Extract the [x, y] coordinate from the center of the cell holding the provided text.  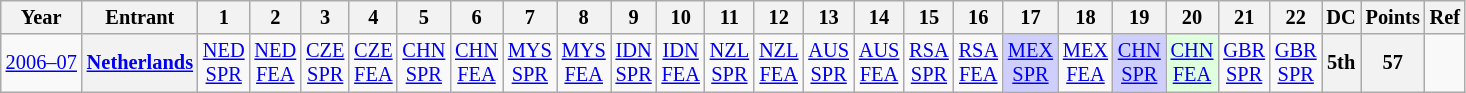
Entrant [140, 17]
5 [424, 17]
13 [828, 17]
12 [778, 17]
Netherlands [140, 63]
4 [373, 17]
MEXFEA [1086, 63]
18 [1086, 17]
22 [1296, 17]
19 [1140, 17]
16 [978, 17]
RSASPR [928, 63]
CZESPR [325, 63]
7 [530, 17]
DC [1342, 17]
5th [1342, 63]
17 [1030, 17]
NZLSPR [730, 63]
2 [276, 17]
MEXSPR [1030, 63]
9 [634, 17]
AUSSPR [828, 63]
MYSSPR [530, 63]
8 [584, 17]
NEDSPR [224, 63]
NEDFEA [276, 63]
MYSFEA [584, 63]
NZLFEA [778, 63]
11 [730, 17]
Ref [1445, 17]
Points [1393, 17]
6 [476, 17]
10 [681, 17]
1 [224, 17]
IDNFEA [681, 63]
21 [1244, 17]
20 [1192, 17]
RSAFEA [978, 63]
57 [1393, 63]
2006–07 [42, 63]
3 [325, 17]
IDNSPR [634, 63]
AUSFEA [879, 63]
15 [928, 17]
CZEFEA [373, 63]
Year [42, 17]
14 [879, 17]
